Find where the given text appears and provide that cell's center as [X, Y] coordinate. 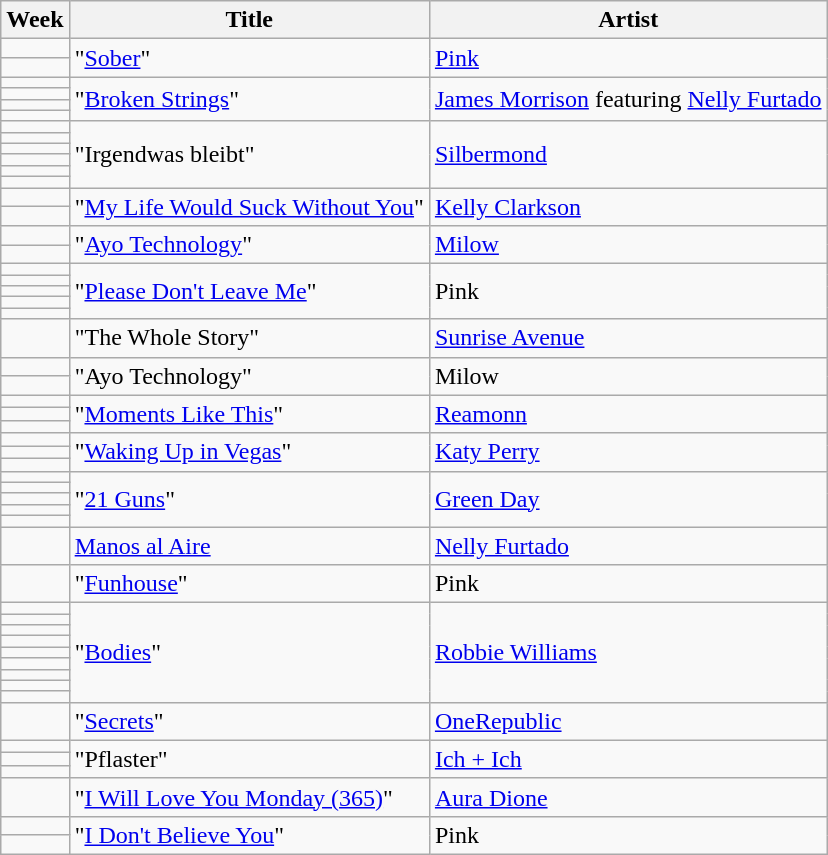
"Moments Like This" [249, 414]
Sunrise Avenue [628, 338]
"I Will Love You Monday (365)" [249, 797]
Nelly Furtado [628, 545]
Manos al Aire [249, 545]
Kelly Clarkson [628, 207]
"21 Guns" [249, 498]
"Funhouse" [249, 584]
Silbermond [628, 154]
"I Don't Believe You" [249, 835]
Aura Dione [628, 797]
"Broken Strings" [249, 99]
"Bodies" [249, 653]
Artist [628, 20]
"My Life Would Suck Without You" [249, 207]
"Sober" [249, 58]
Green Day [628, 498]
"Waking Up in Vegas" [249, 452]
Reamonn [628, 414]
James Morrison featuring Nelly Furtado [628, 99]
"Secrets" [249, 721]
Robbie Williams [628, 653]
Katy Perry [628, 452]
OneRepublic [628, 721]
Week [35, 20]
Title [249, 20]
"Irgendwas bleibt" [249, 154]
Ich + Ich [628, 759]
"The Whole Story" [249, 338]
"Please Don't Leave Me" [249, 292]
"Pflaster" [249, 759]
